For the text-containing cell, return its midpoint in (x, y) coordinate format. 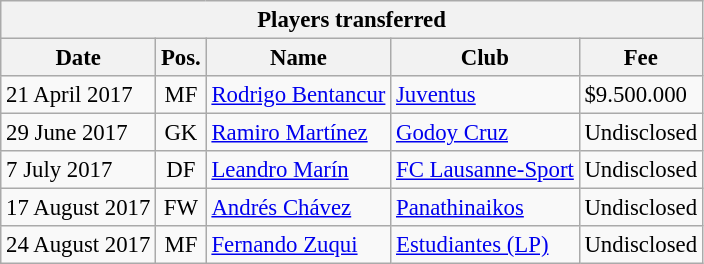
Fernando Zuqui (298, 245)
Fee (640, 58)
Pos. (181, 58)
Estudiantes (LP) (485, 245)
Date (78, 58)
FW (181, 208)
Club (485, 58)
Godoy Cruz (485, 133)
7 July 2017 (78, 170)
$9.500.000 (640, 95)
Panathinaikos (485, 208)
24 August 2017 (78, 245)
FC Lausanne-Sport (485, 170)
Rodrigo Bentancur (298, 95)
17 August 2017 (78, 208)
GK (181, 133)
Andrés Chávez (298, 208)
Juventus (485, 95)
Players transferred (352, 20)
Name (298, 58)
29 June 2017 (78, 133)
Leandro Marín (298, 170)
Ramiro Martínez (298, 133)
21 April 2017 (78, 95)
DF (181, 170)
